Identify which cell holds the provided text, then report its [X, Y] central coordinate. 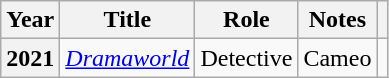
Notes [338, 20]
2021 [30, 58]
Role [246, 20]
Dramaworld [128, 58]
Year [30, 20]
Cameo [338, 58]
Detective [246, 58]
Title [128, 20]
